Provide the (x, y) coordinate of the cell's center where the given text is located.  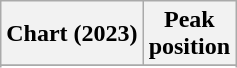
Peakposition (189, 34)
Chart (2023) (72, 34)
